Extract the (x, y) coordinate from the center of the cell holding the provided text.  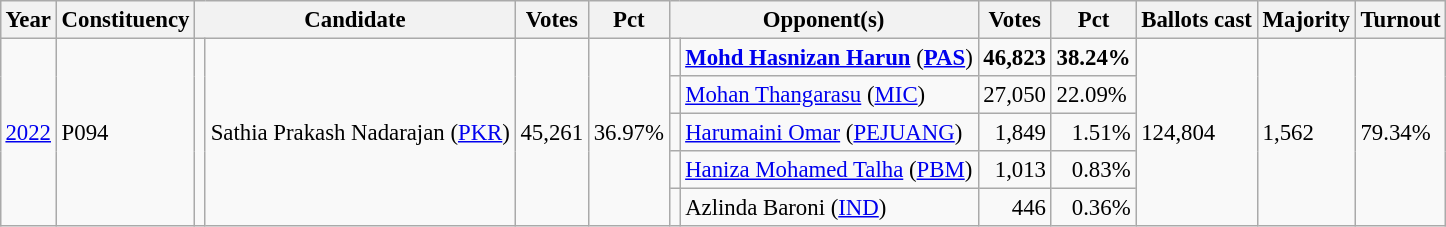
Mohd Hasnizan Harun (PAS) (829, 57)
0.36% (1094, 208)
Haniza Mohamed Talha (PBM) (829, 170)
Harumaini Omar (PEJUANG) (829, 133)
Majority (1306, 20)
22.09% (1094, 95)
Constituency (125, 20)
46,823 (1014, 57)
1,562 (1306, 132)
2022 (28, 132)
Turnout (1400, 20)
124,804 (1196, 132)
1,013 (1014, 170)
Sathia Prakash Nadarajan (PKR) (360, 132)
P094 (125, 132)
36.97% (628, 132)
Year (28, 20)
Mohan Thangarasu (MIC) (829, 95)
Candidate (355, 20)
38.24% (1094, 57)
1.51% (1094, 133)
79.34% (1400, 132)
27,050 (1014, 95)
Ballots cast (1196, 20)
Azlinda Baroni (IND) (829, 208)
45,261 (552, 132)
1,849 (1014, 133)
446 (1014, 208)
0.83% (1094, 170)
Opponent(s) (824, 20)
